Return [x, y] of the center of cell containing provided text 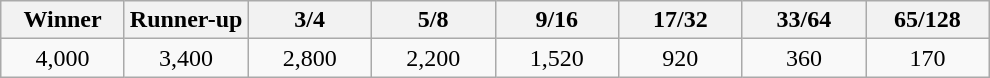
5/8 [433, 20]
65/128 [928, 20]
2,800 [310, 58]
Runner-up [186, 20]
920 [681, 58]
3/4 [310, 20]
33/64 [804, 20]
1,520 [557, 58]
Winner [63, 20]
3,400 [186, 58]
170 [928, 58]
360 [804, 58]
17/32 [681, 20]
4,000 [63, 58]
2,200 [433, 58]
9/16 [557, 20]
